Output the (X, Y) coordinate of the center of the cell containing the given text.  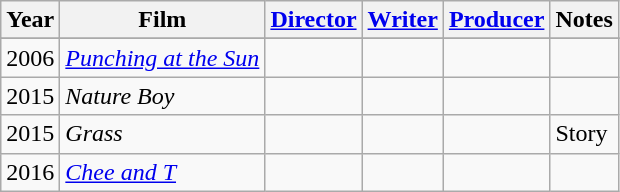
Chee and T (162, 172)
Story (584, 134)
2016 (30, 172)
Punching at the Sun (162, 58)
Film (162, 20)
Director (314, 20)
Notes (584, 20)
Year (30, 20)
Nature Boy (162, 96)
2006 (30, 58)
Writer (402, 20)
Producer (496, 20)
Grass (162, 134)
